Extract the (x, y) coordinate from the center of the cell holding the provided text.  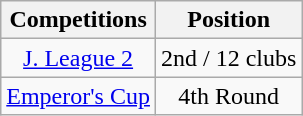
Position (228, 20)
Competitions (78, 20)
4th Round (228, 96)
J. League 2 (78, 58)
Emperor's Cup (78, 96)
2nd / 12 clubs (228, 58)
